Output the [X, Y] coordinate of the center of the cell containing the given text.  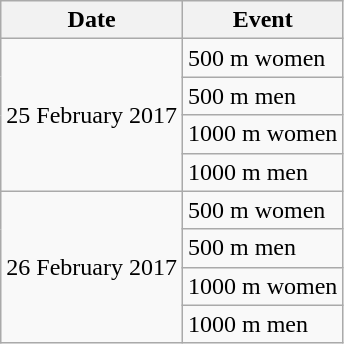
26 February 2017 [92, 267]
Date [92, 20]
25 February 2017 [92, 115]
Event [262, 20]
